Return the (x, y) coordinate for the center point of the cell that contains the specified text.  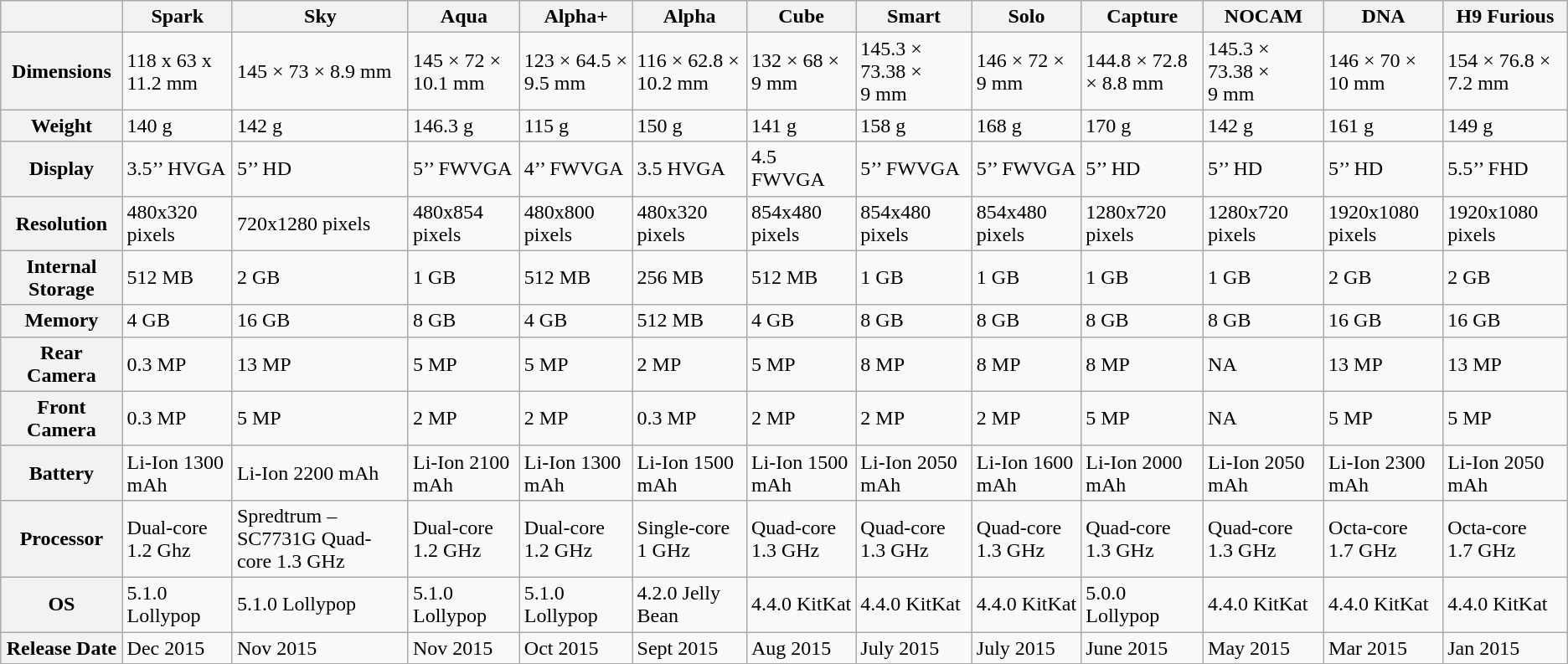
Li-Ion 1600 mAh (1026, 472)
146 × 72 × 9 mm (1026, 71)
256 MB (689, 278)
Display (62, 169)
Front Camera (62, 419)
June 2015 (1142, 647)
5.0.0 Lollypop (1142, 605)
158 g (914, 126)
132 × 68 × 9 mm (801, 71)
4.5 FWVGA (801, 169)
Li-Ion 2200 mAh (320, 472)
Jan 2015 (1506, 647)
Alpha+ (576, 17)
OS (62, 605)
150 g (689, 126)
5.5’’ FHD (1506, 169)
Dec 2015 (178, 647)
Solo (1026, 17)
4’’ FWVGA (576, 169)
DNA (1384, 17)
145 × 72 × 10.1 mm (464, 71)
161 g (1384, 126)
Dimensions (62, 71)
Battery (62, 472)
Single-core 1 GHz (689, 538)
146.3 g (464, 126)
149 g (1506, 126)
Sept 2015 (689, 647)
144.8 × 72.8 × 8.8 mm (1142, 71)
Spark (178, 17)
Weight (62, 126)
Processor (62, 538)
720x1280 pixels (320, 223)
Cube (801, 17)
141 g (801, 126)
Sky (320, 17)
168 g (1026, 126)
Smart (914, 17)
Aug 2015 (801, 647)
4.2.0 Jelly Bean (689, 605)
115 g (576, 126)
Li-Ion 2300 mAh (1384, 472)
Resolution (62, 223)
146 × 70 × 10 mm (1384, 71)
116 × 62.8 × 10.2 mm (689, 71)
H9 Furious (1506, 17)
Release Date (62, 647)
154 × 76.8 × 7.2 mm (1506, 71)
Dual-core 1.2 Ghz (178, 538)
NOCAM (1264, 17)
Memory (62, 321)
Capture (1142, 17)
123 × 64.5 × 9.5 mm (576, 71)
145 × 73 × 8.9 mm (320, 71)
170 g (1142, 126)
118 x 63 x 11.2 mm (178, 71)
Li-Ion 2100 mAh (464, 472)
3.5’’ HVGA (178, 169)
Rear Camera (62, 363)
Li-Ion 2000 mAh (1142, 472)
480x854 pixels (464, 223)
Mar 2015 (1384, 647)
May 2015 (1264, 647)
480x800 pixels (576, 223)
140 g (178, 126)
Oct 2015 (576, 647)
Spredtrum – SC7731G Quad-core 1.3 GHz (320, 538)
3.5 HVGA (689, 169)
Alpha (689, 17)
Aqua (464, 17)
Internal Storage (62, 278)
